Provide the (X, Y) coordinate of the cell's center where the given text is located.  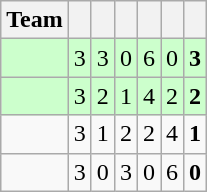
Team (35, 20)
